Output the [x, y] coordinate of the center of the cell containing the given text.  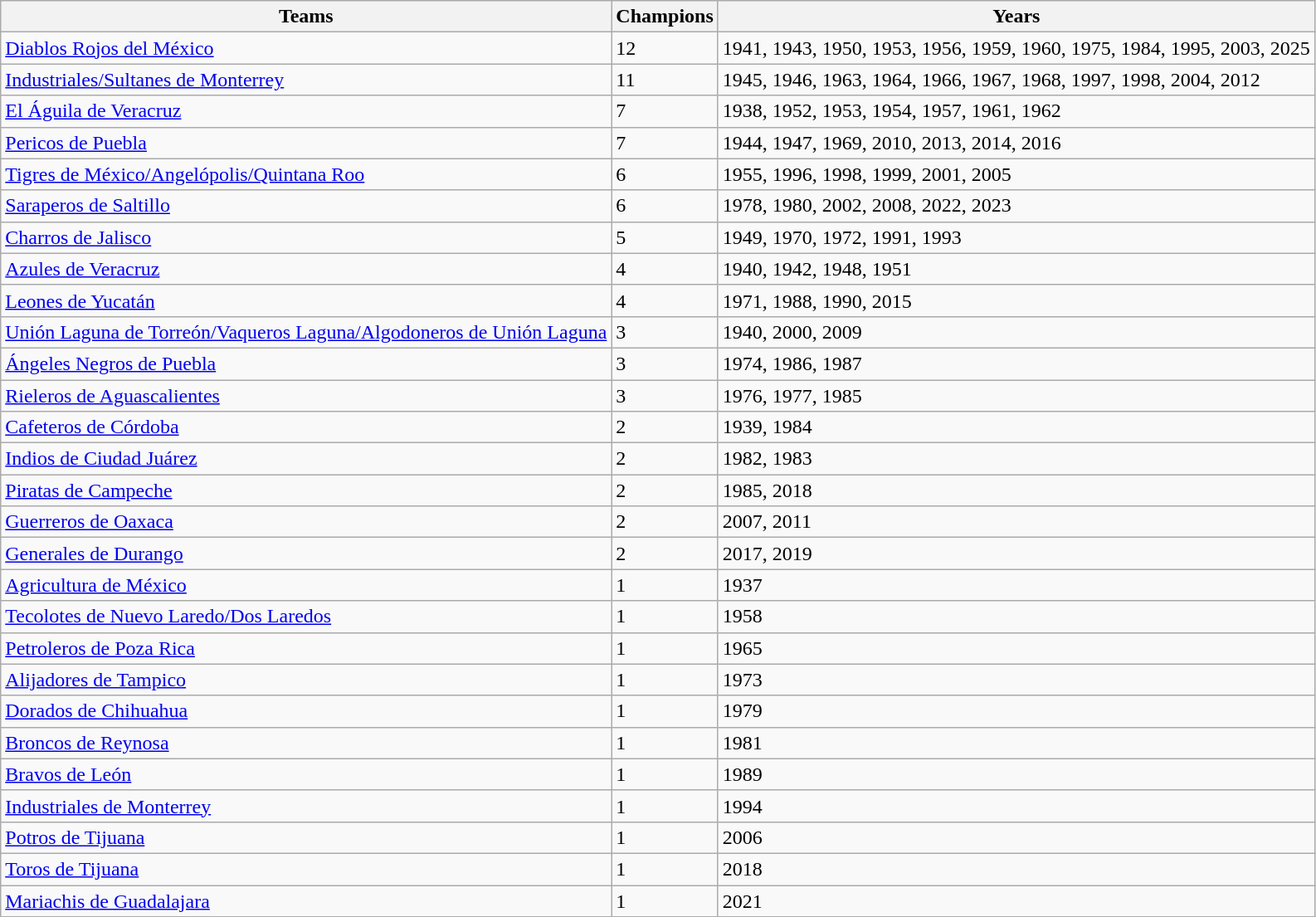
Unión Laguna de Torreón/Vaqueros Laguna/Algodoneros de Unión Laguna [306, 332]
1974, 1986, 1987 [1016, 363]
1982, 1983 [1016, 459]
2006 [1016, 837]
Diablos Rojos del México [306, 48]
Charros de Jalisco [306, 237]
Mariachis de Guadalajara [306, 900]
Teams [306, 17]
12 [665, 48]
1940, 1942, 1948, 1951 [1016, 269]
2021 [1016, 900]
11 [665, 80]
1945, 1946, 1963, 1964, 1966, 1967, 1968, 1997, 1998, 2004, 2012 [1016, 80]
Alijadores de Tampico [306, 680]
Tigres de México/Angelópolis/Quintana Roo [306, 174]
1941, 1943, 1950, 1953, 1956, 1959, 1960, 1975, 1984, 1995, 2003, 2025 [1016, 48]
Agricultura de México [306, 585]
Years [1016, 17]
1978, 1980, 2002, 2008, 2022, 2023 [1016, 206]
Bravos de León [306, 774]
Tecolotes de Nuevo Laredo/Dos Laredos [306, 617]
Pericos de Puebla [306, 143]
1940, 2000, 2009 [1016, 332]
1971, 1988, 1990, 2015 [1016, 300]
Industriales de Monterrey [306, 806]
1938, 1952, 1953, 1954, 1957, 1961, 1962 [1016, 111]
Toros de Tijuana [306, 869]
1973 [1016, 680]
Guerreros de Oaxaca [306, 522]
Industriales/Sultanes de Monterrey [306, 80]
Azules de Veracruz [306, 269]
El Águila de Veracruz [306, 111]
2018 [1016, 869]
Leones de Yucatán [306, 300]
1937 [1016, 585]
1994 [1016, 806]
Indios de Ciudad Juárez [306, 459]
Potros de Tijuana [306, 837]
Ángeles Negros de Puebla [306, 363]
2017, 2019 [1016, 554]
1958 [1016, 617]
Broncos de Reynosa [306, 743]
Saraperos de Saltillo [306, 206]
Rieleros de Aguascalientes [306, 396]
Petroleros de Poza Rica [306, 648]
1979 [1016, 711]
1955, 1996, 1998, 1999, 2001, 2005 [1016, 174]
2007, 2011 [1016, 522]
Dorados de Chihuahua [306, 711]
Piratas de Campeche [306, 490]
Cafeteros de Córdoba [306, 427]
1949, 1970, 1972, 1991, 1993 [1016, 237]
5 [665, 237]
1939, 1984 [1016, 427]
1989 [1016, 774]
1965 [1016, 648]
Generales de Durango [306, 554]
1944, 1947, 1969, 2010, 2013, 2014, 2016 [1016, 143]
Champions [665, 17]
1976, 1977, 1985 [1016, 396]
1985, 2018 [1016, 490]
1981 [1016, 743]
